Find where the given text appears and provide that cell's center as [X, Y] coordinate. 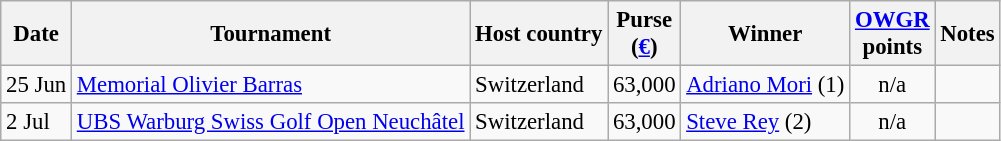
OWGRpoints [892, 34]
Adriano Mori (1) [766, 85]
Purse(€) [644, 34]
UBS Warburg Swiss Golf Open Neuchâtel [270, 122]
Tournament [270, 34]
Host country [539, 34]
25 Jun [36, 85]
Winner [766, 34]
Notes [968, 34]
Steve Rey (2) [766, 122]
2 Jul [36, 122]
Memorial Olivier Barras [270, 85]
Date [36, 34]
